Return the [x, y] coordinate for the center point of the cell that contains the specified text.  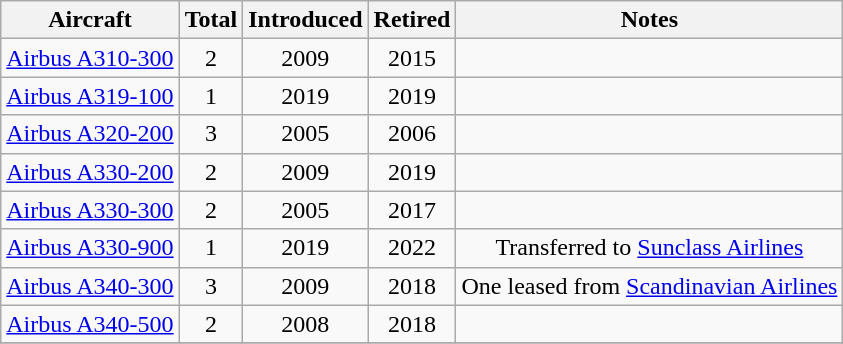
Airbus A340-300 [90, 286]
Airbus A340-500 [90, 324]
2017 [412, 210]
2015 [412, 58]
2006 [412, 134]
Airbus A320-200 [90, 134]
Airbus A319-100 [90, 96]
Airbus A330-200 [90, 172]
2022 [412, 248]
Notes [650, 20]
One leased from Scandinavian Airlines [650, 286]
Total [211, 20]
Transferred to Sunclass Airlines [650, 248]
Aircraft [90, 20]
Airbus A330-900 [90, 248]
Airbus A330-300 [90, 210]
2008 [306, 324]
Retired [412, 20]
Introduced [306, 20]
Airbus A310-300 [90, 58]
